Provide the [X, Y] coordinate of the cell's center where the given text is located.  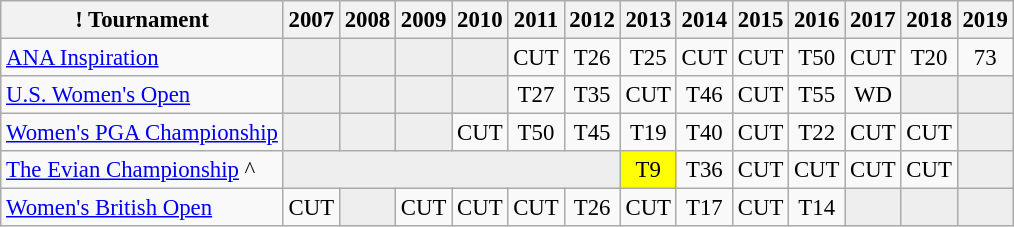
T40 [704, 133]
! Tournament [142, 20]
T22 [817, 133]
T25 [648, 58]
2019 [985, 20]
T45 [592, 133]
T17 [704, 208]
ANA Inspiration [142, 58]
Women's PGA Championship [142, 133]
U.S. Women's Open [142, 95]
2013 [648, 20]
Women's British Open [142, 208]
T27 [536, 95]
T36 [704, 170]
2014 [704, 20]
2010 [480, 20]
T20 [929, 58]
2012 [592, 20]
WD [873, 95]
T55 [817, 95]
T14 [817, 208]
2015 [760, 20]
2009 [424, 20]
2008 [367, 20]
2017 [873, 20]
73 [985, 58]
T46 [704, 95]
T9 [648, 170]
2018 [929, 20]
T35 [592, 95]
2016 [817, 20]
2007 [311, 20]
The Evian Championship ^ [142, 170]
T19 [648, 133]
2011 [536, 20]
